Extract the (X, Y) coordinate from the center of the cell holding the provided text.  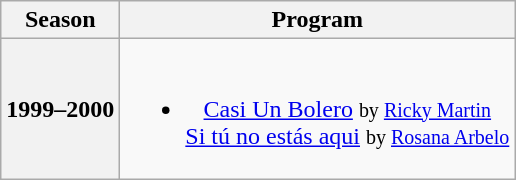
Season (60, 20)
Program (318, 20)
1999–2000 (60, 109)
Casi Un Bolero by Ricky Martin Si tú no estás aqui by Rosana Arbelo (318, 109)
